Scan for the cell matching the given text and deliver its [X, Y] coordinate at center. 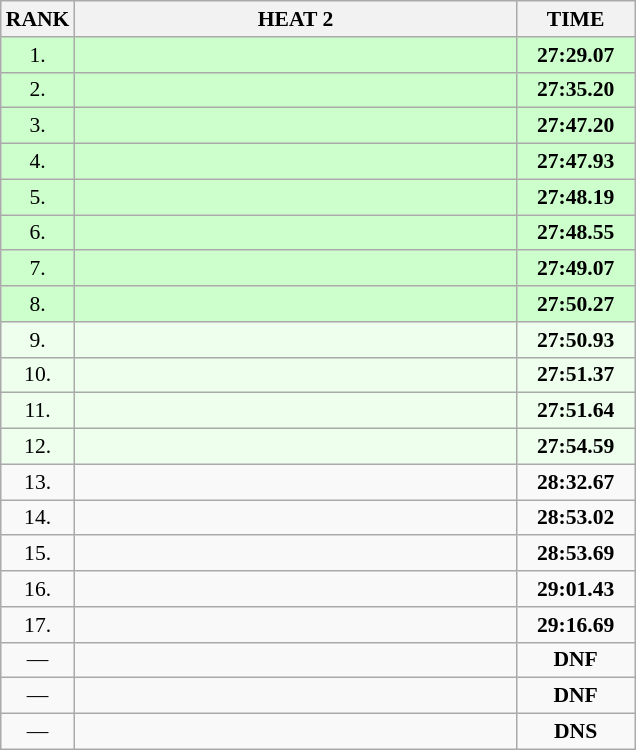
DNS [576, 732]
7. [38, 269]
27:47.93 [576, 162]
10. [38, 375]
12. [38, 447]
17. [38, 625]
27:47.20 [576, 126]
28:53.02 [576, 518]
5. [38, 197]
2. [38, 90]
27:50.27 [576, 304]
29:16.69 [576, 625]
27:54.59 [576, 447]
11. [38, 411]
28:32.67 [576, 482]
27:51.64 [576, 411]
16. [38, 589]
28:53.69 [576, 554]
27:48.55 [576, 233]
HEAT 2 [295, 19]
RANK [38, 19]
3. [38, 126]
14. [38, 518]
4. [38, 162]
1. [38, 55]
8. [38, 304]
29:01.43 [576, 589]
27:49.07 [576, 269]
15. [38, 554]
27:50.93 [576, 340]
13. [38, 482]
27:35.20 [576, 90]
9. [38, 340]
6. [38, 233]
27:48.19 [576, 197]
TIME [576, 19]
27:29.07 [576, 55]
27:51.37 [576, 375]
